Detect which cell encompasses the target text, then output its [X, Y] center coordinate. 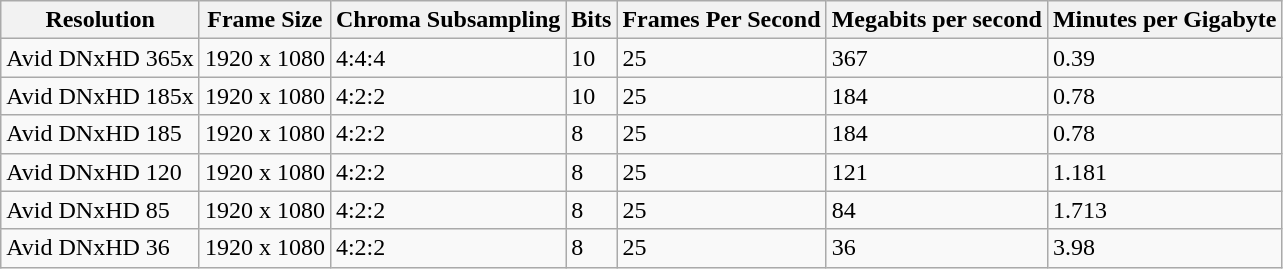
Megabits per second [936, 20]
367 [936, 58]
Frame Size [264, 20]
36 [936, 248]
Avid DNxHD 85 [100, 210]
121 [936, 172]
Avid DNxHD 120 [100, 172]
Chroma Subsampling [448, 20]
84 [936, 210]
Avid DNxHD 36 [100, 248]
Minutes per Gigabyte [1164, 20]
Frames Per Second [722, 20]
0.39 [1164, 58]
4:4:4 [448, 58]
Avid DNxHD 365x [100, 58]
1.181 [1164, 172]
1.713 [1164, 210]
Avid DNxHD 185x [100, 96]
3.98 [1164, 248]
Avid DNxHD 185 [100, 134]
Bits [592, 20]
Resolution [100, 20]
